Find where the given text appears and provide that cell's center as (x, y) coordinate. 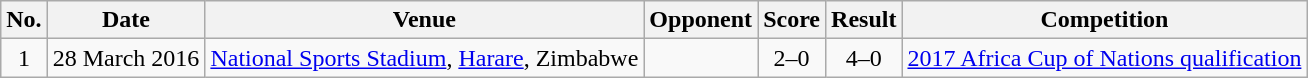
Date (126, 20)
Score (792, 20)
Opponent (701, 20)
1 (24, 58)
Result (864, 20)
28 March 2016 (126, 58)
2017 Africa Cup of Nations qualification (1104, 58)
2–0 (792, 58)
Venue (424, 20)
No. (24, 20)
4–0 (864, 58)
National Sports Stadium, Harare, Zimbabwe (424, 58)
Competition (1104, 20)
